Detect which cell encompasses the target text, then output its (x, y) center coordinate. 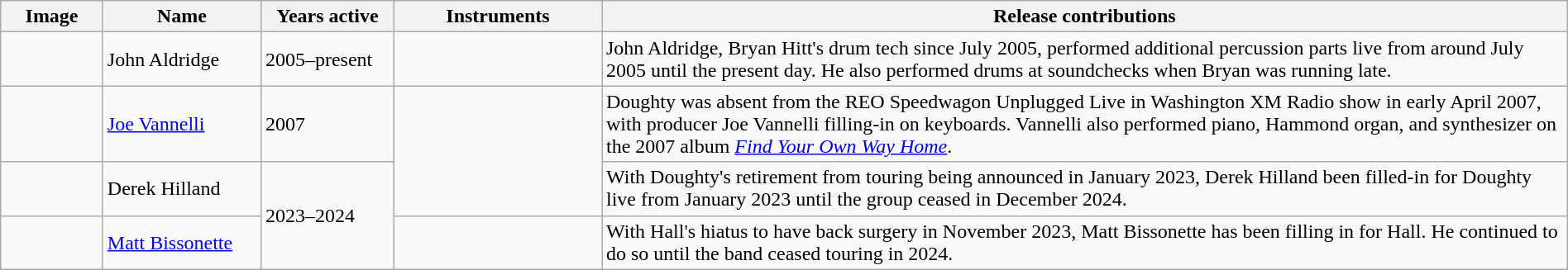
Years active (327, 17)
Name (182, 17)
2005–present (327, 59)
Instruments (498, 17)
2023–2024 (327, 216)
Joe Vannelli (182, 124)
Release contributions (1085, 17)
2007 (327, 124)
John Aldridge (182, 59)
Matt Bissonette (182, 243)
Derek Hilland (182, 188)
Image (52, 17)
